Extract the (X, Y) coordinate from the center of the cell holding the provided text.  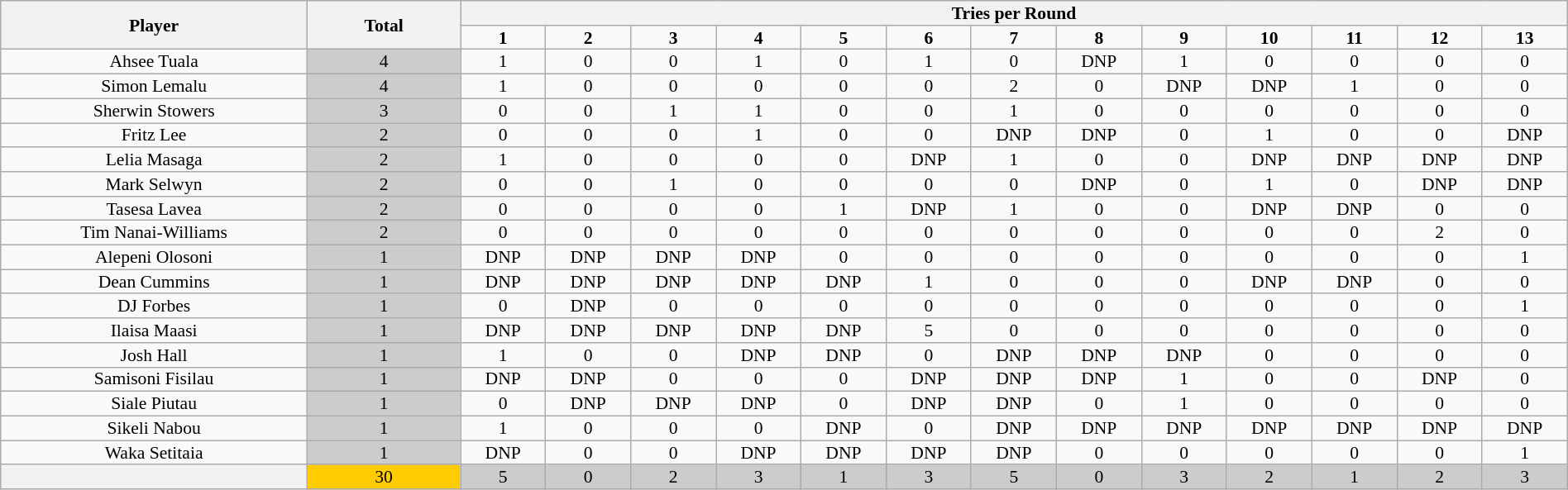
Tasesa Lavea (154, 209)
8 (1098, 38)
Tim Nanai-Williams (154, 233)
Waka Setitaia (154, 453)
Fritz Lee (154, 136)
Alepeni Olosoni (154, 258)
Josh Hall (154, 355)
Ahsee Tuala (154, 62)
30 (384, 478)
13 (1525, 38)
Siale Piutau (154, 404)
Samisoni Fisilau (154, 379)
Total (384, 25)
Lelia Masaga (154, 159)
Simon Lemalu (154, 87)
10 (1269, 38)
6 (928, 38)
Tries per Round (1014, 13)
Ilaisa Maasi (154, 331)
9 (1184, 38)
12 (1439, 38)
Player (154, 25)
Sherwin Stowers (154, 111)
Mark Selwyn (154, 184)
Sikeli Nabou (154, 429)
7 (1014, 38)
Dean Cummins (154, 282)
11 (1355, 38)
DJ Forbes (154, 307)
